Provide the (X, Y) coordinate of the cell's center where the given text is located.  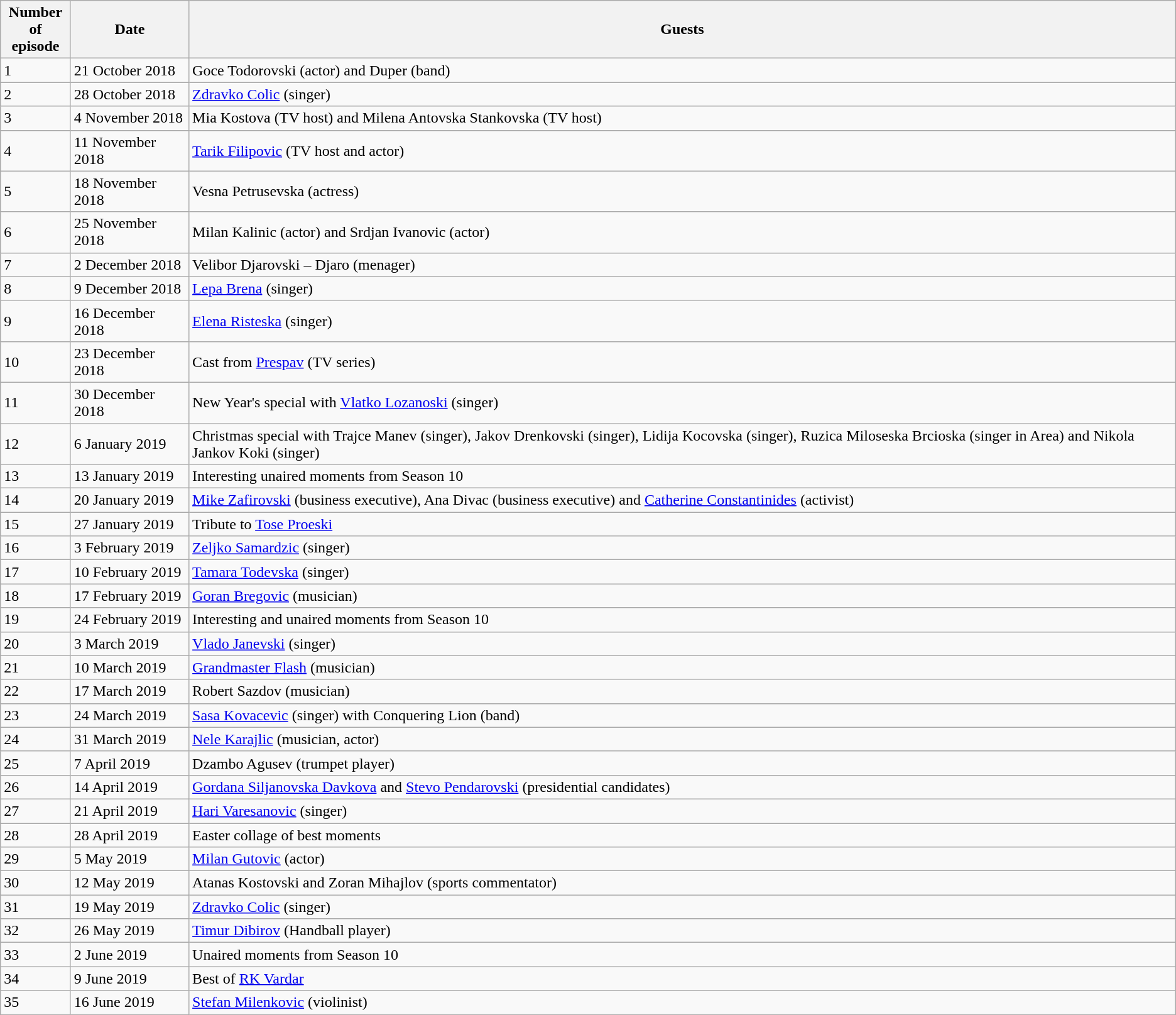
Tamara Todevska (singer) (682, 572)
24 (35, 739)
34 (35, 979)
Timur Dibirov (Handball player) (682, 931)
Numberof episode (35, 30)
17 (35, 572)
2 (35, 94)
14 (35, 500)
Interesting and unaired moments from Season 10 (682, 620)
2 December 2018 (129, 265)
Gordana Siljanovska Davkova and Stevo Pendarovski (presidential candidates) (682, 787)
20 (35, 644)
26 (35, 787)
11 (35, 402)
29 (35, 859)
Vlado Janevski (singer) (682, 644)
19 (35, 620)
22 (35, 691)
23 (35, 715)
6 January 2019 (129, 444)
13 January 2019 (129, 476)
Zeljko Samardzic (singer) (682, 548)
Milan Gutovic (actor) (682, 859)
Robert Sazdov (musician) (682, 691)
26 May 2019 (129, 931)
Elena Risteska (singer) (682, 321)
5 May 2019 (129, 859)
Cast from Prespav (TV series) (682, 362)
Mia Kostova (TV host) and Milena Antovska Stankovska (TV host) (682, 118)
Goran Bregovic (musician) (682, 596)
18 (35, 596)
10 March 2019 (129, 667)
Stefan Milenkovic (violinist) (682, 1002)
Hari Varesanovic (singer) (682, 811)
21 October 2018 (129, 70)
7 (35, 265)
15 (35, 524)
Goce Todorovski (actor) and Duper (band) (682, 70)
11 November 2018 (129, 151)
25 (35, 763)
30 December 2018 (129, 402)
Milan Kalinic (actor) and Srdjan Ivanovic (actor) (682, 233)
3 February 2019 (129, 548)
28 April 2019 (129, 835)
Lepa Brena (singer) (682, 288)
Dzambo Agusev (trumpet player) (682, 763)
21 (35, 667)
2 June 2019 (129, 955)
13 (35, 476)
16 (35, 548)
Unaired moments from Season 10 (682, 955)
Nele Karajlic (musician, actor) (682, 739)
20 January 2019 (129, 500)
4 (35, 151)
Best of RK Vardar (682, 979)
5 (35, 191)
14 April 2019 (129, 787)
Tribute to Tose Proeski (682, 524)
9 December 2018 (129, 288)
19 May 2019 (129, 907)
9 June 2019 (129, 979)
30 (35, 883)
27 (35, 811)
8 (35, 288)
3 (35, 118)
24 March 2019 (129, 715)
28 October 2018 (129, 94)
9 (35, 321)
Interesting unaired moments from Season 10 (682, 476)
17 March 2019 (129, 691)
7 April 2019 (129, 763)
25 November 2018 (129, 233)
31 (35, 907)
12 (35, 444)
3 March 2019 (129, 644)
27 January 2019 (129, 524)
23 December 2018 (129, 362)
18 November 2018 (129, 191)
Mike Zafirovski (business executive), Ana Divac (business executive) and Catherine Constantinides (activist) (682, 500)
12 May 2019 (129, 883)
Grandmaster Flash (musician) (682, 667)
16 December 2018 (129, 321)
Guests (682, 30)
Sasa Kovacevic (singer) with Conquering Lion (band) (682, 715)
Easter collage of best moments (682, 835)
28 (35, 835)
17 February 2019 (129, 596)
21 April 2019 (129, 811)
10 February 2019 (129, 572)
Vesna Petrusevska (actress) (682, 191)
1 (35, 70)
16 June 2019 (129, 1002)
6 (35, 233)
Date (129, 30)
10 (35, 362)
4 November 2018 (129, 118)
Atanas Kostovski and Zoran Mihajlov (sports commentator) (682, 883)
Velibor Djarovski – Djaro (menager) (682, 265)
New Year's special with Vlatko Lozanoski (singer) (682, 402)
35 (35, 1002)
Tarik Filipovic (TV host and actor) (682, 151)
24 February 2019 (129, 620)
33 (35, 955)
32 (35, 931)
31 March 2019 (129, 739)
